Extract the (x, y) coordinate from the center of the cell holding the provided text.  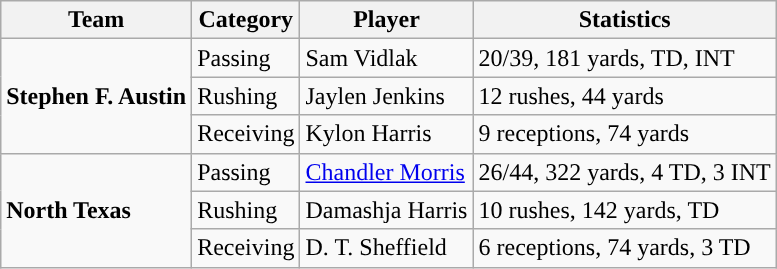
10 rushes, 142 yards, TD (624, 210)
12 rushes, 44 yards (624, 96)
26/44, 322 yards, 4 TD, 3 INT (624, 172)
North Texas (96, 210)
Damashja Harris (386, 210)
Chandler Morris (386, 172)
Statistics (624, 20)
9 receptions, 74 yards (624, 134)
Sam Vidlak (386, 58)
Kylon Harris (386, 134)
Category (246, 20)
D. T. Sheffield (386, 248)
Team (96, 20)
Stephen F. Austin (96, 96)
Jaylen Jenkins (386, 96)
20/39, 181 yards, TD, INT (624, 58)
6 receptions, 74 yards, 3 TD (624, 248)
Player (386, 20)
